Return the (x, y) coordinate for the center point of the cell that contains the specified text.  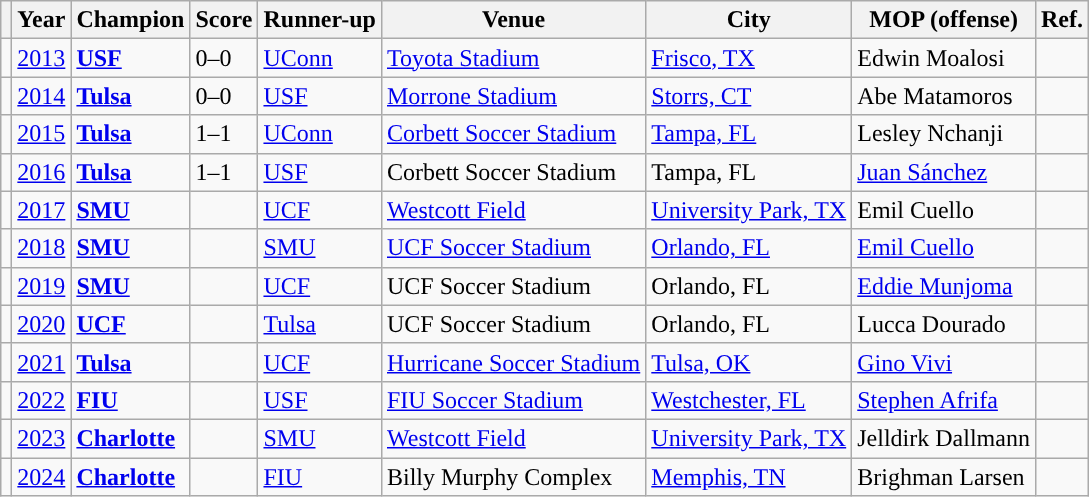
Frisco, TX (749, 58)
2016 (42, 172)
2021 (42, 362)
Morrone Stadium (513, 96)
Tulsa, OK (749, 362)
2013 (42, 58)
2015 (42, 134)
2020 (42, 324)
2019 (42, 286)
City (749, 20)
Runner-up (320, 20)
2014 (42, 96)
Stephen Afrifa (944, 400)
Storrs, CT (749, 96)
Westchester, FL (749, 400)
Venue (513, 20)
2018 (42, 248)
MOP (offense) (944, 20)
2023 (42, 438)
Jelldirk Dallmann (944, 438)
Lesley Nchanji (944, 134)
Juan Sánchez (944, 172)
2017 (42, 210)
Edwin Moalosi (944, 58)
2024 (42, 477)
Hurricane Soccer Stadium (513, 362)
Memphis, TN (749, 477)
Ref. (1062, 20)
FIU Soccer Stadium (513, 400)
Year (42, 20)
Champion (130, 20)
Billy Murphy Complex (513, 477)
Toyota Stadium (513, 58)
2022 (42, 400)
Score (224, 20)
Abe Matamoros (944, 96)
Lucca Dourado (944, 324)
Brighman Larsen (944, 477)
Gino Vivi (944, 362)
Eddie Munjoma (944, 286)
